Scan for the cell matching the given text and deliver its [X, Y] coordinate at center. 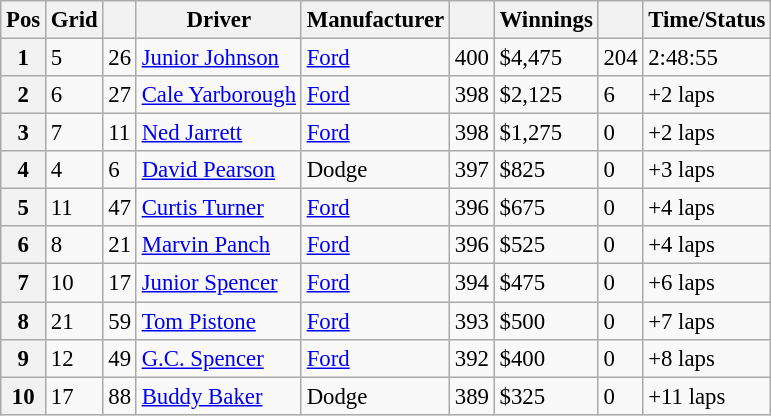
389 [472, 396]
3 [24, 133]
+6 laps [707, 283]
204 [620, 58]
+11 laps [707, 396]
$4,475 [546, 58]
400 [472, 58]
Grid [74, 20]
392 [472, 358]
2 [24, 95]
+3 laps [707, 170]
G.C. Spencer [218, 358]
$475 [546, 283]
$400 [546, 358]
$675 [546, 208]
$500 [546, 321]
49 [120, 358]
27 [120, 95]
Junior Spencer [218, 283]
$825 [546, 170]
Ned Jarrett [218, 133]
Pos [24, 20]
88 [120, 396]
Cale Yarborough [218, 95]
$2,125 [546, 95]
47 [120, 208]
393 [472, 321]
2:48:55 [707, 58]
Manufacturer [375, 20]
9 [24, 358]
Tom Pistone [218, 321]
26 [120, 58]
$1,275 [546, 133]
1 [24, 58]
Winnings [546, 20]
394 [472, 283]
$325 [546, 396]
$525 [546, 245]
Time/Status [707, 20]
12 [74, 358]
+7 laps [707, 321]
Buddy Baker [218, 396]
+8 laps [707, 358]
397 [472, 170]
Curtis Turner [218, 208]
Junior Johnson [218, 58]
Driver [218, 20]
Marvin Panch [218, 245]
59 [120, 321]
David Pearson [218, 170]
